Find where the given text appears and provide that cell's center as (x, y) coordinate. 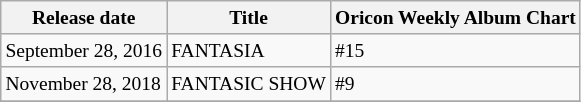
Oricon Weekly Album Chart (455, 18)
FANTASIA (249, 50)
#15 (455, 50)
FANTASIC SHOW (249, 84)
#9 (455, 84)
Title (249, 18)
November 28, 2018 (84, 84)
Release date (84, 18)
September 28, 2016 (84, 50)
